Detect which cell encompasses the target text, then output its (X, Y) center coordinate. 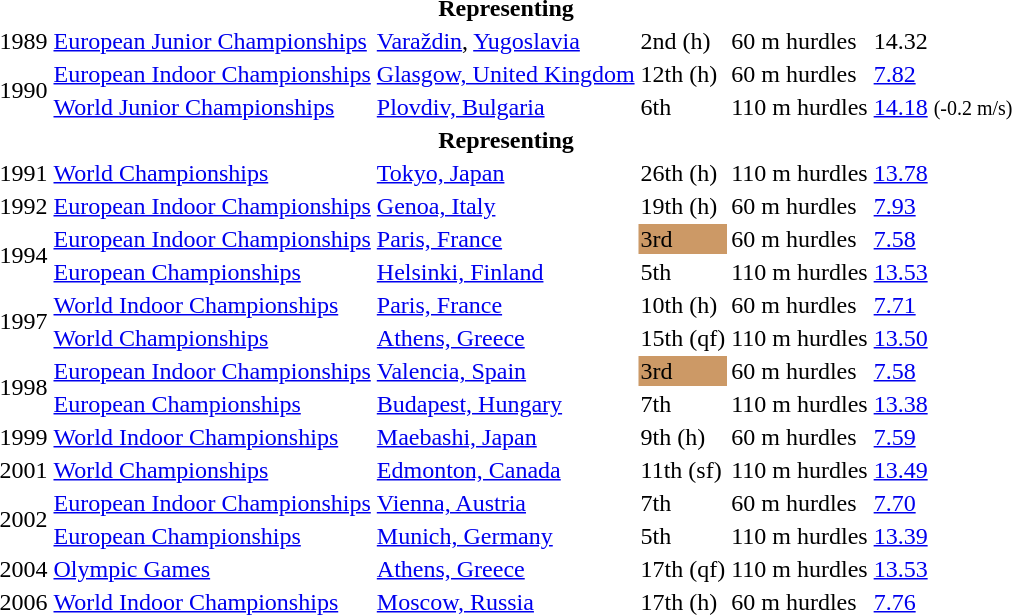
Olympic Games (212, 569)
Plovdiv, Bulgaria (506, 107)
Helsinki, Finland (506, 272)
15th (qf) (683, 338)
Glasgow, United Kingdom (506, 74)
9th (h) (683, 437)
2nd (h) (683, 41)
19th (h) (683, 206)
Munich, Germany (506, 536)
Varaždin, Yugoslavia (506, 41)
World Junior Championships (212, 107)
12th (h) (683, 74)
Valencia, Spain (506, 371)
6th (683, 107)
Vienna, Austria (506, 503)
European Junior Championships (212, 41)
10th (h) (683, 305)
Tokyo, Japan (506, 173)
Budapest, Hungary (506, 404)
17th (qf) (683, 569)
11th (sf) (683, 470)
26th (h) (683, 173)
Edmonton, Canada (506, 470)
Genoa, Italy (506, 206)
Maebashi, Japan (506, 437)
